Return the (x, y) coordinate for the center point of the cell that contains the specified text.  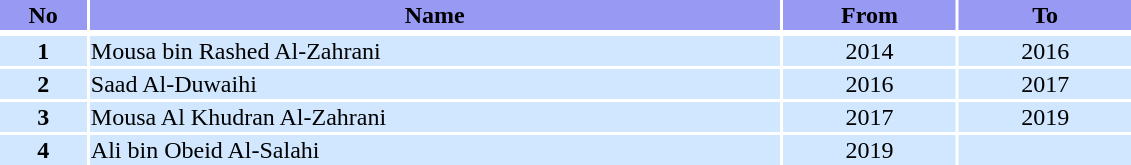
No (43, 15)
3 (43, 117)
Saad Al-Duwaihi (434, 84)
2014 (870, 51)
From (870, 15)
2 (43, 84)
2017 (870, 117)
1 (43, 51)
Mousa bin Rashed Al-Zahrani (434, 51)
4 (43, 150)
2019 (870, 150)
Name (434, 15)
2016 (870, 84)
Mousa Al Khudran Al-Zahrani (434, 117)
Ali bin Obeid Al-Salahi (434, 150)
